Return the (x, y) coordinate for the center point of the cell that contains the specified text.  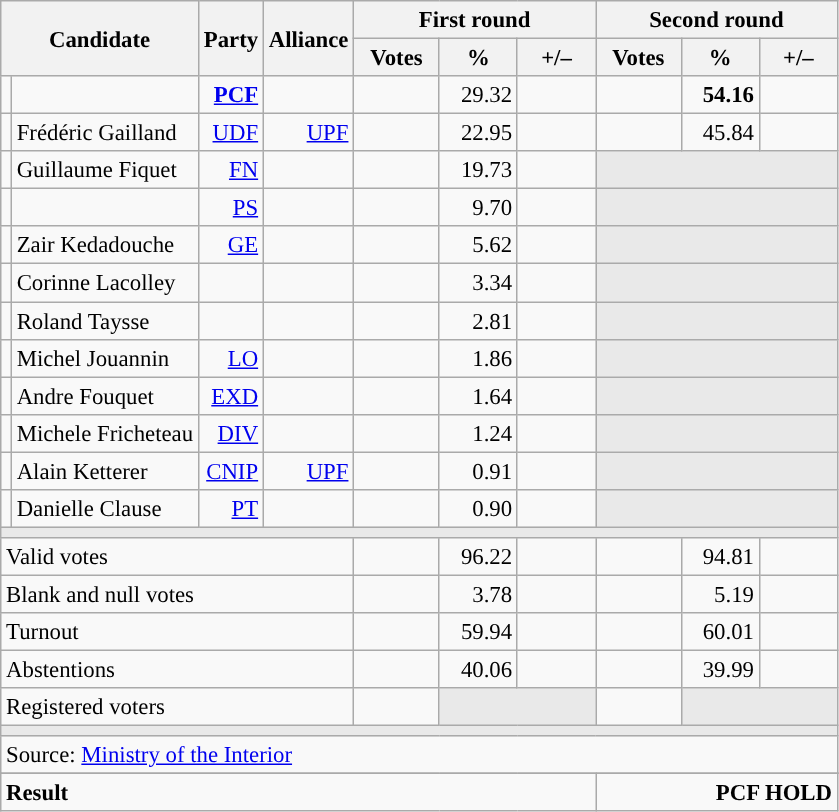
39.99 (720, 670)
94.81 (720, 557)
1.24 (478, 433)
PCF (230, 95)
Roland Taysse (104, 321)
60.01 (720, 632)
Valid votes (178, 557)
1.86 (478, 358)
54.16 (720, 95)
19.73 (478, 170)
Candidate (100, 38)
96.22 (478, 557)
Turnout (178, 632)
Zair Kedadouche (104, 245)
9.70 (478, 208)
Blank and null votes (178, 594)
Andre Fouquet (104, 396)
40.06 (478, 670)
PT (230, 509)
Registered voters (178, 707)
29.32 (478, 95)
CNIP (230, 471)
GE (230, 245)
Alliance (308, 38)
45.84 (720, 133)
Source: Ministry of the Interior (420, 755)
5.62 (478, 245)
Frédéric Gailland (104, 133)
3.78 (478, 594)
59.94 (478, 632)
Michele Fricheteau (104, 433)
Result (298, 793)
PS (230, 208)
First round (475, 20)
UDF (230, 133)
Alain Ketterer (104, 471)
Danielle Clause (104, 509)
0.91 (478, 471)
DIV (230, 433)
Corinne Lacolley (104, 283)
FN (230, 170)
22.95 (478, 133)
LO (230, 358)
Guillaume Fiquet (104, 170)
Party (230, 38)
1.64 (478, 396)
0.90 (478, 509)
Second round (717, 20)
2.81 (478, 321)
Abstentions (178, 670)
PCF HOLD (717, 793)
Michel Jouannin (104, 358)
5.19 (720, 594)
3.34 (478, 283)
EXD (230, 396)
